Extract the [x, y] coordinate from the center of the cell holding the provided text.  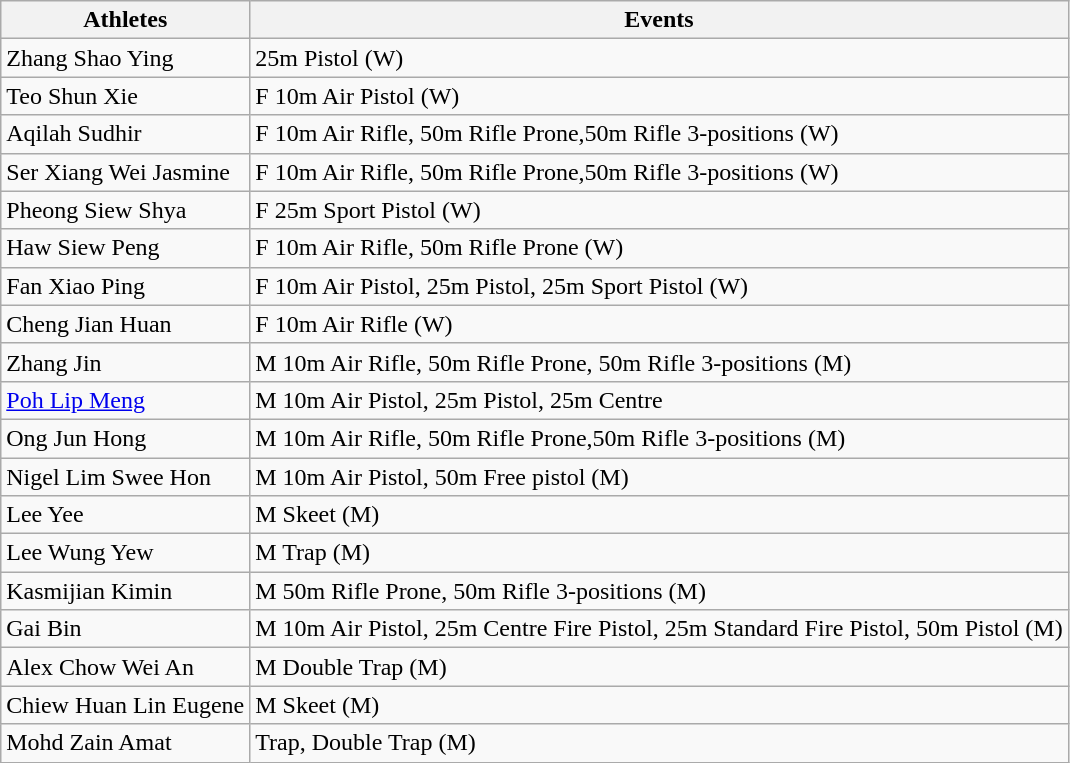
25m Pistol (W) [659, 58]
Fan Xiao Ping [126, 286]
F 10m Air Pistol, 25m Pistol, 25m Sport Pistol (W) [659, 286]
F 10m Air Rifle, 50m Rifle Prone (W) [659, 248]
M 10m Air Pistol, 25m Pistol, 25m Centre [659, 400]
Kasmijian Kimin [126, 591]
Ong Jun Hong [126, 438]
Poh Lip Meng [126, 400]
Pheong Siew Shya [126, 210]
Zhang Jin [126, 362]
M 10m Air Rifle, 50m Rifle Prone, 50m Rifle 3-positions (M) [659, 362]
Alex Chow Wei An [126, 667]
Aqilah Sudhir [126, 134]
F 10m Air Pistol (W) [659, 96]
Athletes [126, 20]
F 25m Sport Pistol (W) [659, 210]
Mohd Zain Amat [126, 743]
M 50m Rifle Prone, 50m Rifle 3-positions (M) [659, 591]
M 10m Air Pistol, 25m Centre Fire Pistol, 25m Standard Fire Pistol, 50m Pistol (M) [659, 629]
Gai Bin [126, 629]
Zhang Shao Ying [126, 58]
Trap, Double Trap (M) [659, 743]
Ser Xiang Wei Jasmine [126, 172]
Lee Wung Yew [126, 553]
Lee Yee [126, 515]
Teo Shun Xie [126, 96]
Nigel Lim Swee Hon [126, 477]
Chiew Huan Lin Eugene [126, 705]
Cheng Jian Huan [126, 324]
M 10m Air Rifle, 50m Rifle Prone,50m Rifle 3-positions (M) [659, 438]
M Trap (M) [659, 553]
Events [659, 20]
Haw Siew Peng [126, 248]
F 10m Air Rifle (W) [659, 324]
M Double Trap (M) [659, 667]
M 10m Air Pistol, 50m Free pistol (M) [659, 477]
